Search for the cell housing the specified text and yield its (x, y) center coordinate. 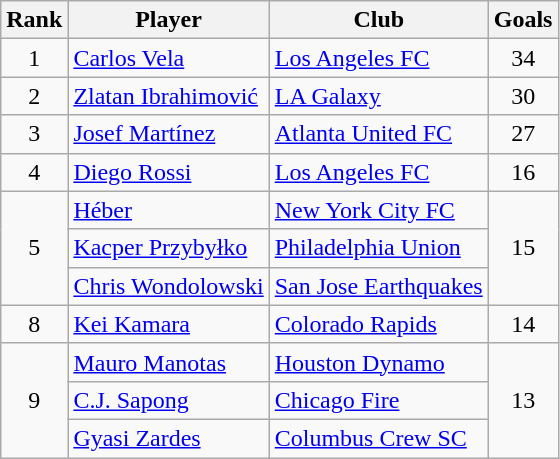
14 (523, 324)
LA Galaxy (378, 96)
16 (523, 172)
New York City FC (378, 210)
8 (34, 324)
Atlanta United FC (378, 134)
Mauro Manotas (168, 362)
Goals (523, 20)
15 (523, 248)
Kacper Przybyłko (168, 248)
Player (168, 20)
Rank (34, 20)
Diego Rossi (168, 172)
9 (34, 400)
C.J. Sapong (168, 400)
27 (523, 134)
Chicago Fire (378, 400)
2 (34, 96)
Kei Kamara (168, 324)
Carlos Vela (168, 58)
Zlatan Ibrahimović (168, 96)
34 (523, 58)
30 (523, 96)
4 (34, 172)
Gyasi Zardes (168, 438)
1 (34, 58)
Colorado Rapids (378, 324)
Columbus Crew SC (378, 438)
3 (34, 134)
5 (34, 248)
Chris Wondolowski (168, 286)
Club (378, 20)
Philadelphia Union (378, 248)
Houston Dynamo (378, 362)
Josef Martínez (168, 134)
San Jose Earthquakes (378, 286)
13 (523, 400)
Héber (168, 210)
